Extract the [X, Y] coordinate from the center of the cell holding the provided text.  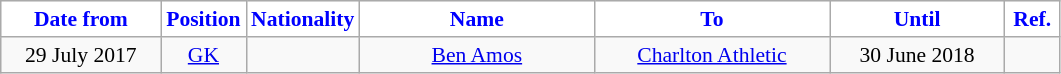
Charlton Athletic [712, 55]
30 June 2018 [918, 55]
Ben Amos [476, 55]
Nationality [302, 19]
Position [204, 19]
To [712, 19]
Ref. [1032, 19]
29 July 2017 [81, 55]
Until [918, 19]
Date from [81, 19]
GK [204, 55]
Name [476, 19]
